For the text-containing cell, return its midpoint in (X, Y) coordinate format. 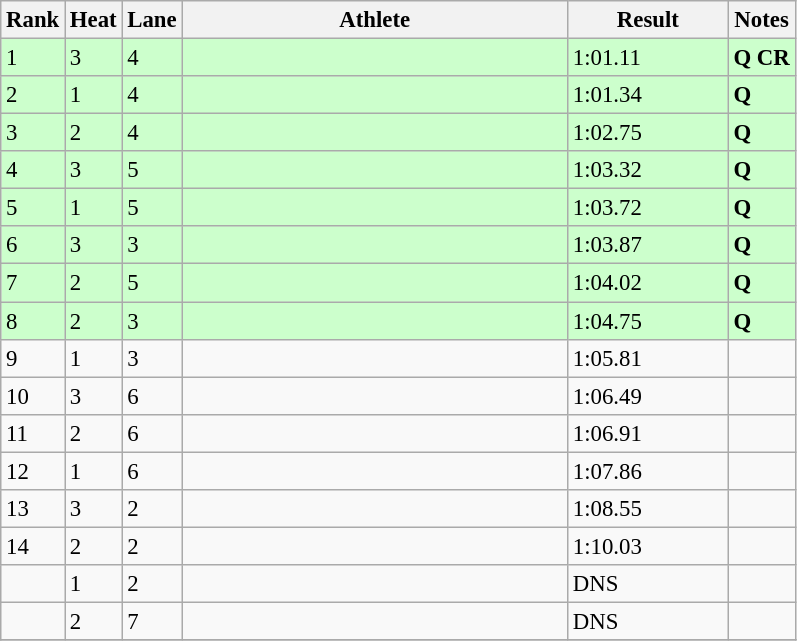
1:06.91 (648, 433)
14 (33, 546)
1:04.02 (648, 283)
1:01.11 (648, 58)
12 (33, 471)
1:04.75 (648, 321)
10 (33, 396)
1:01.34 (648, 95)
Athlete (375, 20)
11 (33, 433)
Q CR (762, 58)
Result (648, 20)
1:05.81 (648, 358)
1:03.87 (648, 245)
Rank (33, 20)
1:07.86 (648, 471)
1:03.32 (648, 170)
1:10.03 (648, 546)
1:03.72 (648, 208)
Heat (94, 20)
13 (33, 509)
1:06.49 (648, 396)
8 (33, 321)
1:02.75 (648, 133)
1:08.55 (648, 509)
Lane (152, 20)
9 (33, 358)
Notes (762, 20)
